Identify which cell holds the provided text, then report its (x, y) central coordinate. 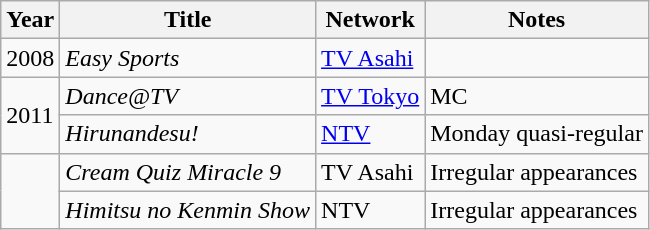
Easy Sports (188, 58)
TV Tokyo (370, 96)
Monday quasi-regular (537, 134)
Year (30, 20)
Dance@TV (188, 96)
Himitsu no Kenmin Show (188, 210)
2008 (30, 58)
Network (370, 20)
Notes (537, 20)
Title (188, 20)
MC (537, 96)
Hirunandesu! (188, 134)
2011 (30, 115)
Cream Quiz Miracle 9 (188, 172)
